Determine the (x, y) coordinate at the center of the cell enclosing the given text.  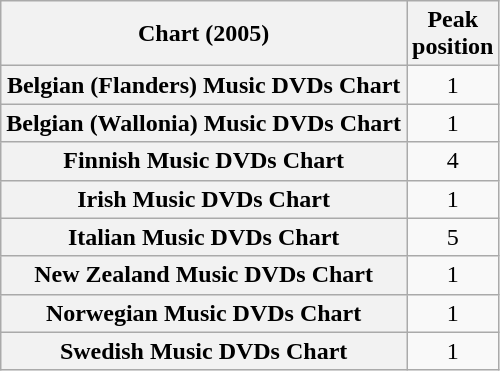
Norwegian Music DVDs Chart (204, 313)
Swedish Music DVDs Chart (204, 351)
Peakposition (452, 34)
Chart (2005) (204, 34)
New Zealand Music DVDs Chart (204, 275)
Belgian (Flanders) Music DVDs Chart (204, 85)
4 (452, 161)
5 (452, 237)
Belgian (Wallonia) Music DVDs Chart (204, 123)
Irish Music DVDs Chart (204, 199)
Finnish Music DVDs Chart (204, 161)
Italian Music DVDs Chart (204, 237)
